Pinpoint the cell where the given text exists, returning its (X, Y) midpoint coordinate. 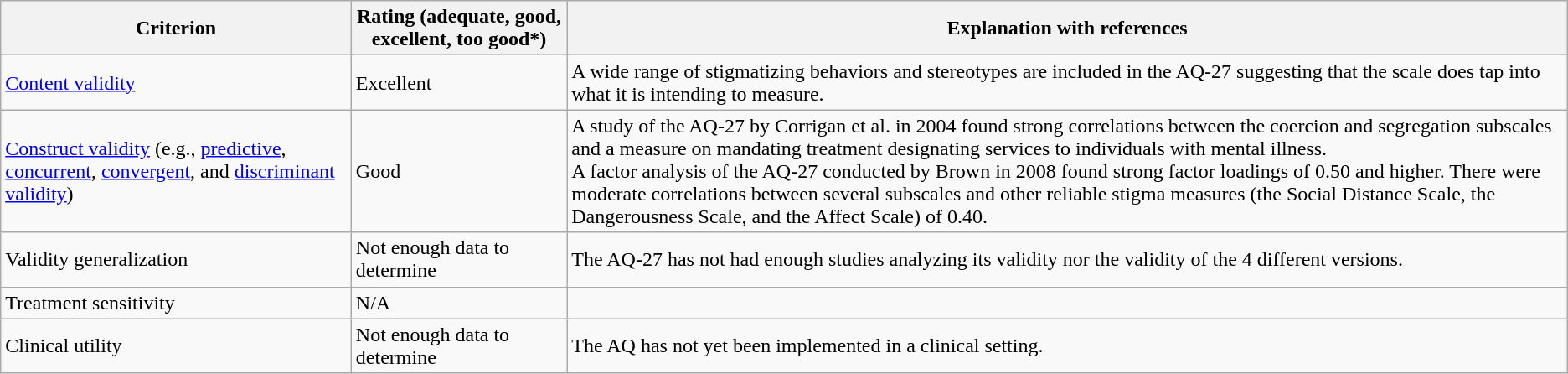
Good (459, 171)
The AQ has not yet been implemented in a clinical setting. (1067, 345)
The AQ-27 has not had enough studies analyzing its validity nor the validity of the 4 different versions. (1067, 260)
Validity generalization (176, 260)
Explanation with references (1067, 29)
Excellent (459, 82)
Construct validity (e.g., predictive, concurrent, convergent, and discriminant validity) (176, 171)
Rating (adequate, good, excellent, too good*) (459, 29)
Treatment sensitivity (176, 303)
Criterion (176, 29)
N/A (459, 303)
Clinical utility (176, 345)
Content validity (176, 82)
